Extract the (x, y) coordinate from the center of the cell holding the provided text.  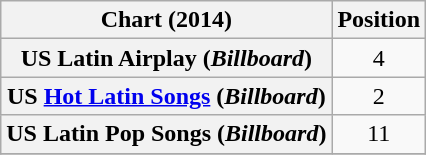
11 (379, 134)
2 (379, 96)
Position (379, 20)
US Hot Latin Songs (Billboard) (166, 96)
US Latin Pop Songs (Billboard) (166, 134)
US Latin Airplay (Billboard) (166, 58)
4 (379, 58)
Chart (2014) (166, 20)
